Provide the (X, Y) coordinate of the cell's center where the given text is located.  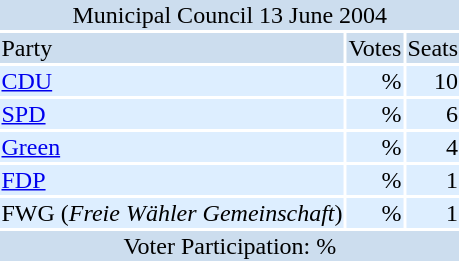
Party (172, 48)
FWG (Freie Wähler Gemeinschaft) (172, 213)
Green (172, 147)
FDP (172, 180)
Votes (375, 48)
CDU (172, 81)
SPD (172, 114)
